Detect which cell encompasses the target text, then output its [X, Y] center coordinate. 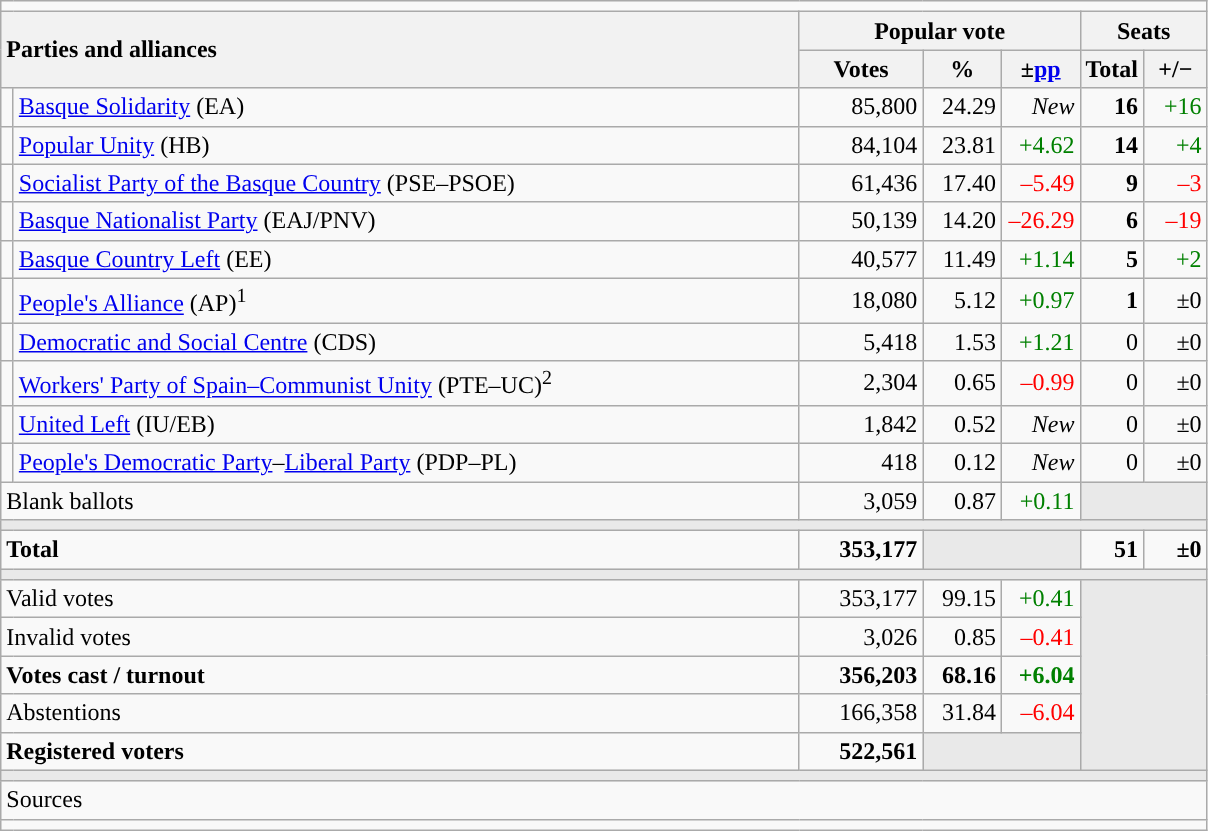
–19 [1176, 221]
–26.29 [1040, 221]
–0.99 [1040, 384]
+16 [1176, 107]
5.12 [962, 300]
United Left (IU/EB) [406, 424]
Blank ballots [400, 501]
23.81 [962, 145]
Votes cast / turnout [400, 675]
Invalid votes [400, 637]
–5.49 [1040, 183]
18,080 [861, 300]
% [962, 69]
1.53 [962, 342]
+4 [1176, 145]
+1.14 [1040, 259]
People's Alliance (AP)1 [406, 300]
+/− [1176, 69]
68.16 [962, 675]
+1.21 [1040, 342]
1,842 [861, 424]
14 [1112, 145]
522,561 [861, 751]
84,104 [861, 145]
+6.04 [1040, 675]
0.85 [962, 637]
0.65 [962, 384]
+4.62 [1040, 145]
Basque Nationalist Party (EAJ/PNV) [406, 221]
3,059 [861, 501]
17.40 [962, 183]
166,358 [861, 713]
Registered voters [400, 751]
±pp [1040, 69]
+0.41 [1040, 599]
6 [1112, 221]
0.12 [962, 462]
Workers' Party of Spain–Communist Unity (PTE–UC)2 [406, 384]
61,436 [861, 183]
0.52 [962, 424]
+0.97 [1040, 300]
9 [1112, 183]
–3 [1176, 183]
1 [1112, 300]
16 [1112, 107]
Seats [1144, 31]
Sources [604, 800]
3,026 [861, 637]
11.49 [962, 259]
5,418 [861, 342]
–6.04 [1040, 713]
Popular vote [940, 31]
Abstentions [400, 713]
418 [861, 462]
+0.11 [1040, 501]
Basque Solidarity (EA) [406, 107]
+2 [1176, 259]
Popular Unity (HB) [406, 145]
Votes [861, 69]
51 [1112, 550]
People's Democratic Party–Liberal Party (PDP–PL) [406, 462]
50,139 [861, 221]
85,800 [861, 107]
24.29 [962, 107]
356,203 [861, 675]
40,577 [861, 259]
5 [1112, 259]
Basque Country Left (EE) [406, 259]
Socialist Party of the Basque Country (PSE–PSOE) [406, 183]
–0.41 [1040, 637]
2,304 [861, 384]
99.15 [962, 599]
0.87 [962, 501]
14.20 [962, 221]
31.84 [962, 713]
Parties and alliances [400, 50]
Democratic and Social Centre (CDS) [406, 342]
Valid votes [400, 599]
